Provide the (X, Y) coordinate of the cell's center where the given text is located.  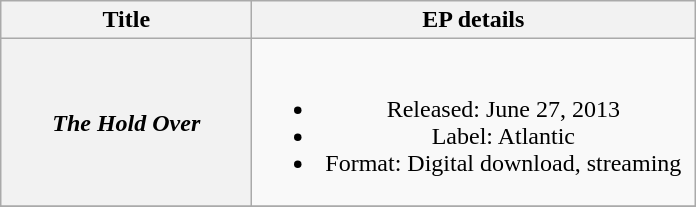
Title (126, 20)
Released: June 27, 2013Label: AtlanticFormat: Digital download, streaming (474, 122)
EP details (474, 20)
The Hold Over (126, 122)
